Scan for the cell matching the given text and deliver its (X, Y) coordinate at center. 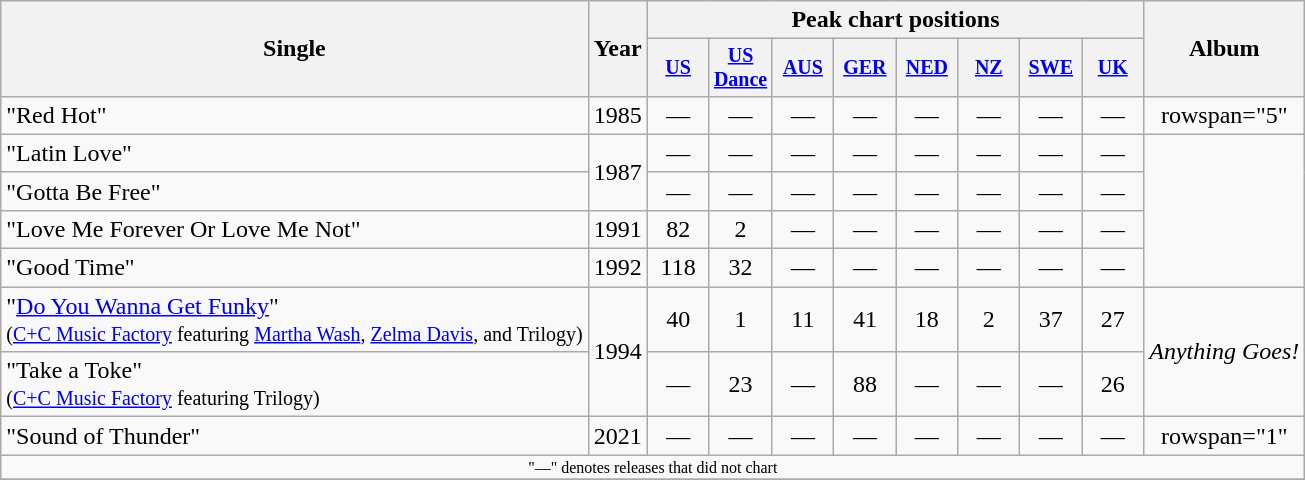
88 (865, 384)
NZ (989, 68)
AUS (803, 68)
41 (865, 320)
23 (740, 384)
"Red Hot" (294, 115)
11 (803, 320)
Peak chart positions (896, 20)
1992 (618, 268)
NED (927, 68)
32 (740, 268)
1991 (618, 229)
SWE (1051, 68)
Single (294, 49)
26 (1113, 384)
"Sound of Thunder" (294, 436)
"Good Time" (294, 268)
GER (865, 68)
UK (1113, 68)
2021 (618, 436)
118 (678, 268)
18 (927, 320)
"Take a Toke"(C+C Music Factory featuring Trilogy) (294, 384)
1987 (618, 172)
"Gotta Be Free" (294, 191)
82 (678, 229)
37 (1051, 320)
rowspan="1" (1224, 436)
USDance (740, 68)
"Love Me Forever Or Love Me Not" (294, 229)
US (678, 68)
"Do You Wanna Get Funky"(C+C Music Factory featuring Martha Wash, Zelma Davis, and Trilogy) (294, 320)
rowspan="5" (1224, 115)
1 (740, 320)
1985 (618, 115)
27 (1113, 320)
Year (618, 49)
1994 (618, 352)
"Latin Love" (294, 153)
Anything Goes! (1224, 352)
40 (678, 320)
"—" denotes releases that did not chart (653, 467)
Album (1224, 49)
